Locate the cell with the specified text and output its (x, y) center coordinate. 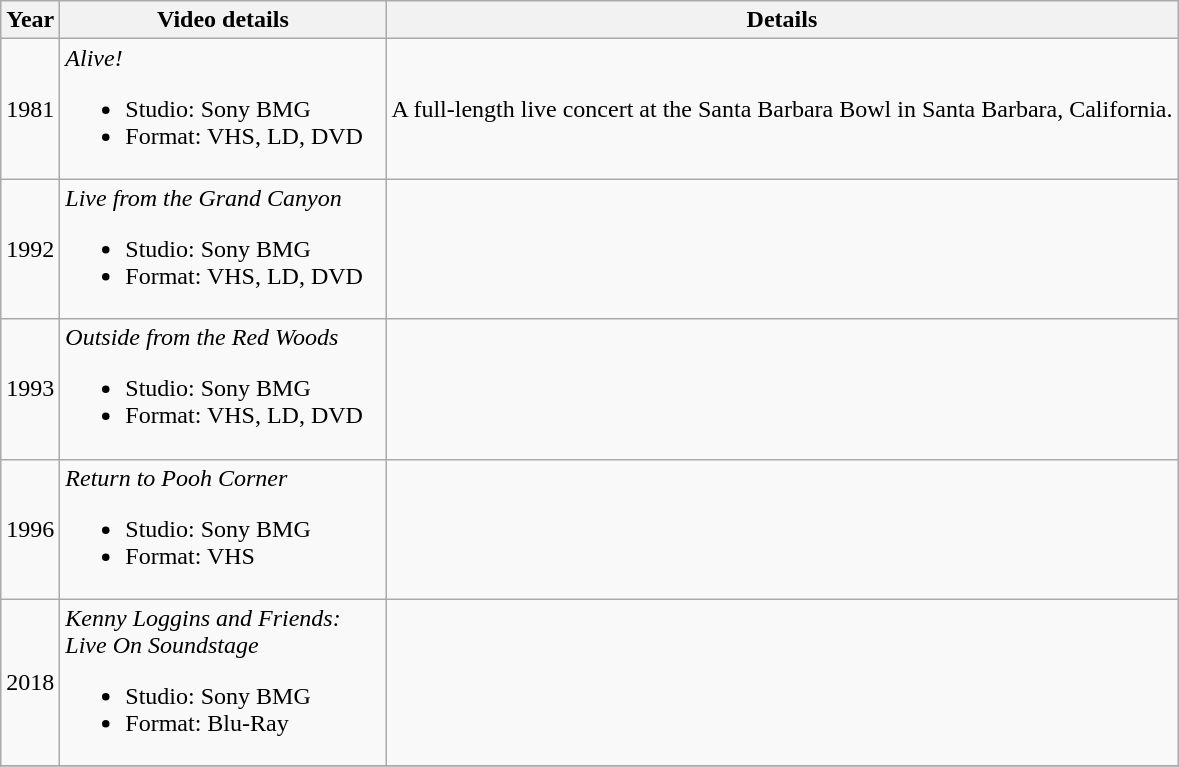
2018 (30, 682)
Details (782, 20)
1993 (30, 389)
Alive!Studio: Sony BMGFormat: VHS, LD, DVD (223, 109)
1981 (30, 109)
A full-length live concert at the Santa Barbara Bowl in Santa Barbara, California. (782, 109)
1992 (30, 249)
Video details (223, 20)
Kenny Loggins and Friends: Live On SoundstageStudio: Sony BMGFormat: Blu-Ray (223, 682)
Return to Pooh CornerStudio: Sony BMGFormat: VHS (223, 529)
1996 (30, 529)
Live from the Grand CanyonStudio: Sony BMGFormat: VHS, LD, DVD (223, 249)
Year (30, 20)
Outside from the Red WoodsStudio: Sony BMGFormat: VHS, LD, DVD (223, 389)
